Capture the cell that displays the provided text and extract its [x, y] central coordinate. 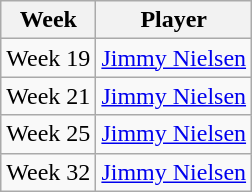
Week 21 [48, 96]
Week 25 [48, 134]
Week [48, 20]
Week 32 [48, 172]
Week 19 [48, 58]
Player [174, 20]
